For the text-containing cell, return its midpoint in [X, Y] coordinate format. 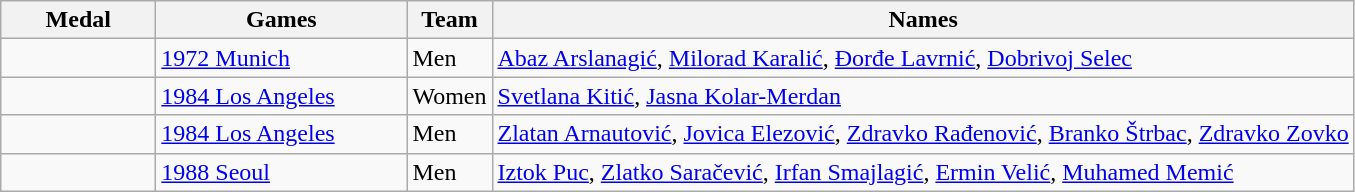
Medal [78, 20]
Zlatan Arnautović, Jovica Elezović, Zdravko Rađenović, Branko Štrbac, Zdravko Zovko [923, 134]
Team [450, 20]
1988 Seoul [282, 172]
1972 Munich [282, 58]
Iztok Puc, Zlatko Saračević, Irfan Smajlagić, Ermin Velić, Muhamed Memić [923, 172]
Abaz Arslanagić, Milorad Karalić, Đorđe Lavrnić, Dobrivoj Selec [923, 58]
Names [923, 20]
Women [450, 96]
Games [282, 20]
Svetlana Kitić, Jasna Kolar-Merdan [923, 96]
